Search for the cell housing the specified text and yield its (x, y) center coordinate. 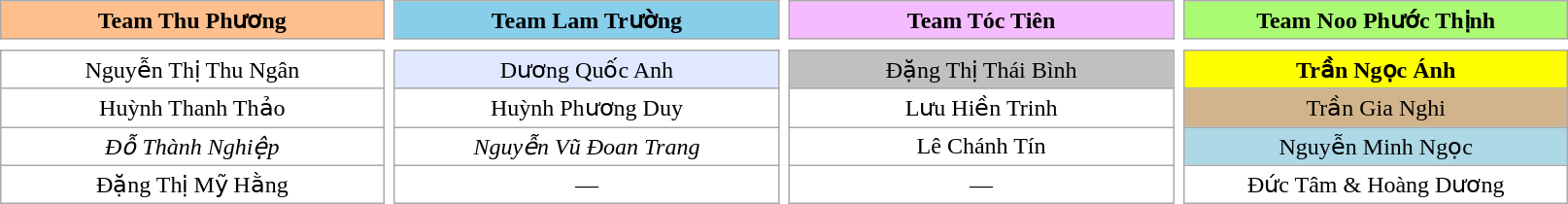
Trần Gia Nghi (1376, 108)
Huỳnh Phương Duy (587, 108)
Lê Chánh Tín (981, 146)
Team Noo Phước Thịnh (1376, 20)
Dương Quốc Anh (587, 69)
Đỗ Thành Nghiệp (192, 146)
Team Lam Trường (587, 20)
Trần Ngọc Ánh (1376, 69)
Team Thu Phương (192, 20)
Nguyễn Vũ Đoan Trang (587, 146)
Huỳnh Thanh Thảo (192, 108)
Nguyễn Thị Thu Ngân (192, 69)
Team Tóc Tiên (981, 20)
Đức Tâm & Hoàng Dương (1376, 185)
Đặng Thị Mỹ Hằng (192, 185)
Đặng Thị Thái Bình (981, 69)
Nguyễn Minh Ngọc (1376, 146)
Lưu Hiền Trinh (981, 108)
